Return (x, y) of the center of cell containing provided text 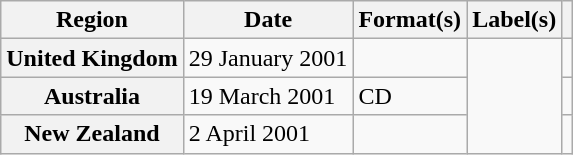
Australia (92, 96)
Date (268, 20)
2 April 2001 (268, 134)
19 March 2001 (268, 96)
New Zealand (92, 134)
Label(s) (514, 20)
United Kingdom (92, 58)
29 January 2001 (268, 58)
Region (92, 20)
Format(s) (410, 20)
CD (410, 96)
